Determine the (x, y) coordinate at the center of the cell enclosing the given text.  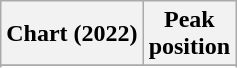
Peakposition (189, 34)
Chart (2022) (72, 34)
